Return the (x, y) coordinate for the center point of the cell that contains the specified text.  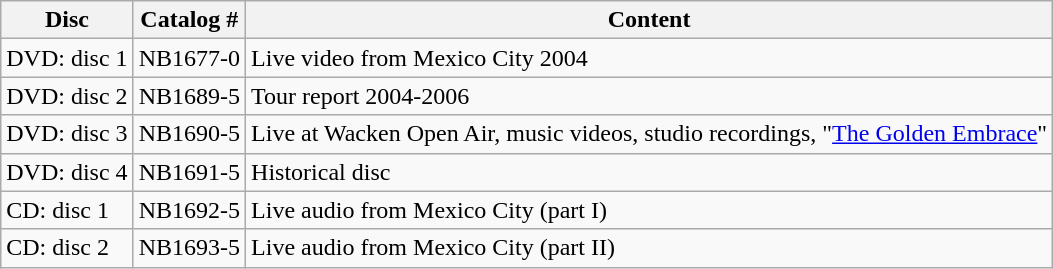
Historical disc (650, 172)
NB1690-5 (189, 134)
CD: disc 2 (67, 248)
Catalog # (189, 20)
NB1689-5 (189, 96)
DVD: disc 2 (67, 96)
DVD: disc 4 (67, 172)
NB1691-5 (189, 172)
NB1693-5 (189, 248)
DVD: disc 1 (67, 58)
NB1677-0 (189, 58)
Disc (67, 20)
Live video from Mexico City 2004 (650, 58)
DVD: disc 3 (67, 134)
NB1692-5 (189, 210)
Tour report 2004-2006 (650, 96)
Live audio from Mexico City (part I) (650, 210)
Content (650, 20)
Live audio from Mexico City (part II) (650, 248)
Live at Wacken Open Air, music videos, studio recordings, "The Golden Embrace" (650, 134)
CD: disc 1 (67, 210)
